Find where the given text appears and provide that cell's center as (X, Y) coordinate. 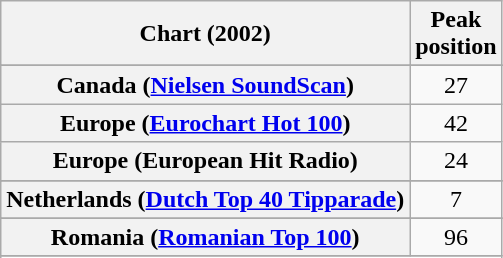
42 (456, 123)
27 (456, 85)
24 (456, 161)
Peakposition (456, 34)
96 (456, 237)
Europe (Eurochart Hot 100) (206, 123)
Romania (Romanian Top 100) (206, 237)
Chart (2002) (206, 34)
7 (456, 199)
Europe (European Hit Radio) (206, 161)
Canada (Nielsen SoundScan) (206, 85)
Netherlands (Dutch Top 40 Tipparade) (206, 199)
